Scan for the cell matching the given text and deliver its [x, y] coordinate at center. 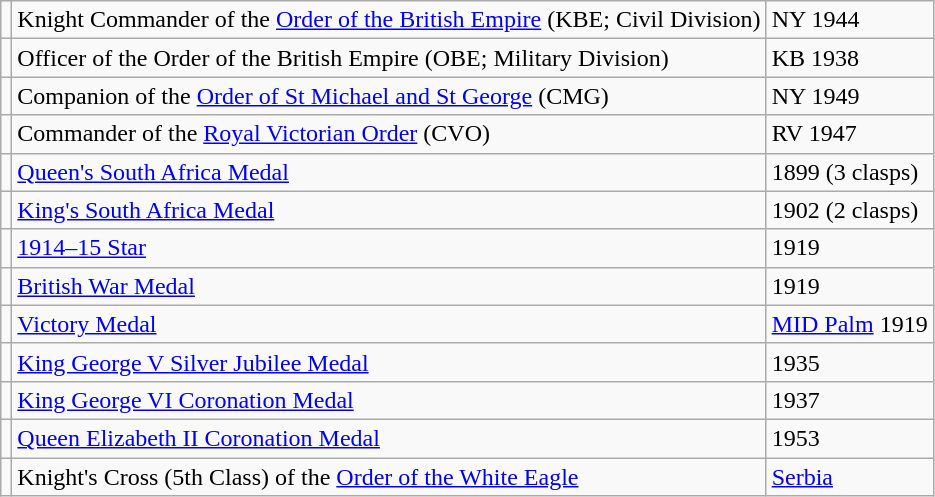
Queen's South Africa Medal [389, 172]
NY 1949 [850, 96]
1935 [850, 362]
1914–15 Star [389, 248]
KB 1938 [850, 58]
King's South Africa Medal [389, 210]
MID Palm 1919 [850, 324]
1902 (2 clasps) [850, 210]
King George V Silver Jubilee Medal [389, 362]
NY 1944 [850, 20]
Commander of the Royal Victorian Order (CVO) [389, 134]
British War Medal [389, 286]
Companion of the Order of St Michael and St George (CMG) [389, 96]
Knight Commander of the Order of the British Empire (KBE; Civil Division) [389, 20]
RV 1947 [850, 134]
Victory Medal [389, 324]
1937 [850, 400]
1953 [850, 438]
1899 (3 clasps) [850, 172]
Serbia [850, 477]
Officer of the Order of the British Empire (OBE; Military Division) [389, 58]
Queen Elizabeth II Coronation Medal [389, 438]
King George VI Coronation Medal [389, 400]
Knight's Cross (5th Class) of the Order of the White Eagle [389, 477]
